Determine the (X, Y) coordinate at the center of the cell enclosing the given text.  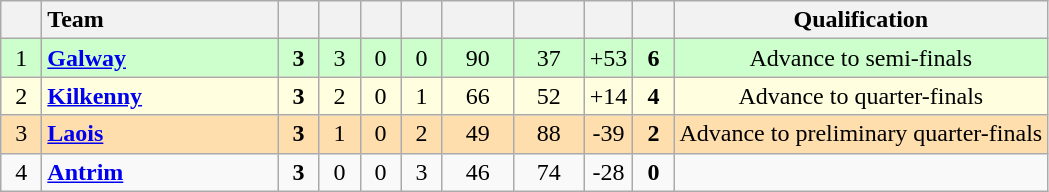
37 (548, 58)
-28 (608, 172)
74 (548, 172)
Advance to quarter-finals (861, 96)
Antrim (160, 172)
90 (478, 58)
Galway (160, 58)
Kilkenny (160, 96)
Advance to semi-finals (861, 58)
6 (654, 58)
Laois (160, 134)
-39 (608, 134)
+14 (608, 96)
88 (548, 134)
Team (160, 20)
52 (548, 96)
Advance to preliminary quarter-finals (861, 134)
+53 (608, 58)
46 (478, 172)
66 (478, 96)
Qualification (861, 20)
49 (478, 134)
